Determine the [x, y] coordinate at the center of the cell enclosing the given text.  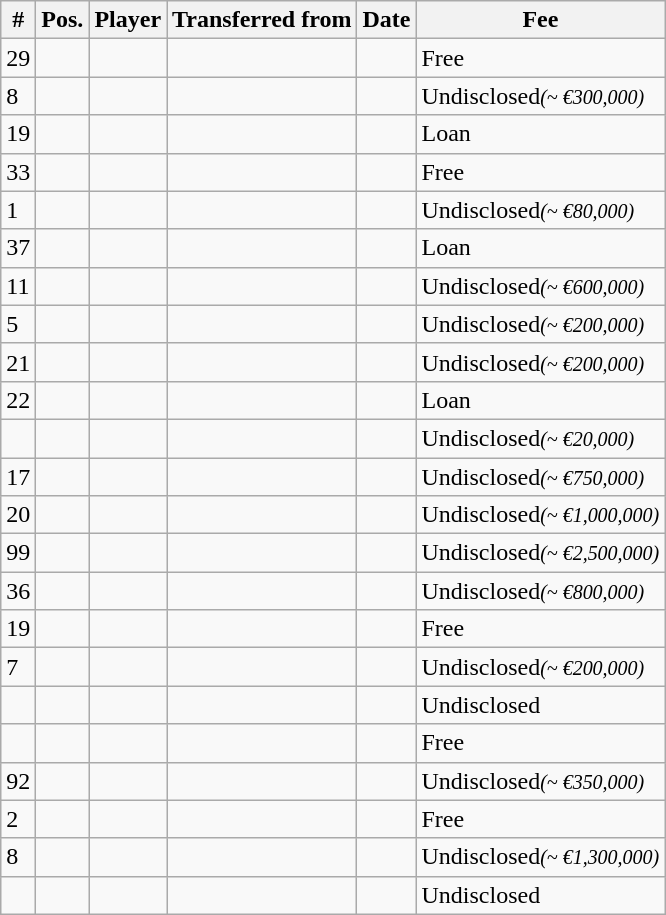
Undisclosed(~ €1,000,000) [540, 515]
1 [18, 210]
Undisclosed(~ €1,300,000) [540, 857]
Date [386, 20]
Pos. [62, 20]
21 [18, 362]
5 [18, 324]
Undisclosed(~ €80,000) [540, 210]
22 [18, 400]
Undisclosed(~ €300,000) [540, 96]
33 [18, 172]
Undisclosed(~ €800,000) [540, 591]
11 [18, 286]
Player [128, 20]
Undisclosed(~ €350,000) [540, 781]
20 [18, 515]
Undisclosed(~ €600,000) [540, 286]
# [18, 20]
29 [18, 58]
Undisclosed(~ €20,000) [540, 438]
37 [18, 248]
Undisclosed(~ €750,000) [540, 477]
36 [18, 591]
Fee [540, 20]
2 [18, 819]
17 [18, 477]
7 [18, 667]
92 [18, 781]
Undisclosed(~ €2,500,000) [540, 553]
Transferred from [262, 20]
99 [18, 553]
